Return the [x, y] coordinate for the center point of the cell that contains the specified text.  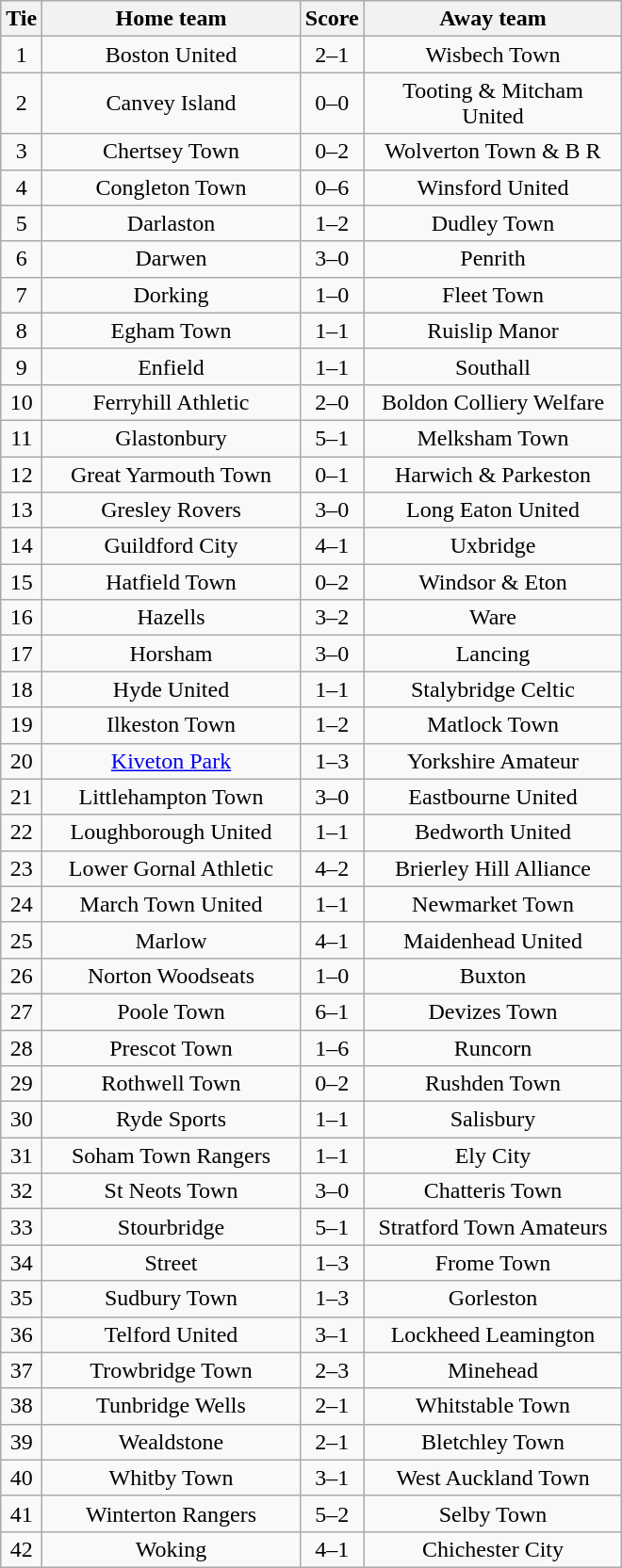
9 [22, 366]
Maidenhead United [493, 940]
Newmarket Town [493, 904]
Gresley Rovers [172, 510]
Brierley Hill Alliance [493, 868]
Ilkeston Town [172, 725]
39 [22, 1442]
Southall [493, 366]
7 [22, 295]
0–6 [332, 187]
Prescot Town [172, 1048]
Soham Town Rangers [172, 1156]
Buxton [493, 976]
16 [22, 618]
Stalybridge Celtic [493, 689]
Ely City [493, 1156]
Darwen [172, 259]
Whitstable Town [493, 1406]
Bletchley Town [493, 1442]
29 [22, 1084]
2 [22, 104]
Hatfield Town [172, 582]
Wolverton Town & B R [493, 152]
Lockheed Leamington [493, 1334]
Matlock Town [493, 725]
Fleet Town [493, 295]
Dudley Town [493, 223]
28 [22, 1048]
Devizes Town [493, 1011]
0–1 [332, 474]
Lancing [493, 654]
Poole Town [172, 1011]
Score [332, 19]
Street [172, 1263]
37 [22, 1370]
4–2 [332, 868]
Chertsey Town [172, 152]
2–0 [332, 402]
Dorking [172, 295]
Stratford Town Amateurs [493, 1227]
Away team [493, 19]
Sudbury Town [172, 1299]
Ruislip Manor [493, 331]
Salisbury [493, 1120]
34 [22, 1263]
Enfield [172, 366]
13 [22, 510]
Great Yarmouth Town [172, 474]
Rushden Town [493, 1084]
Marlow [172, 940]
Ryde Sports [172, 1120]
18 [22, 689]
8 [22, 331]
Guildford City [172, 546]
Runcorn [493, 1048]
Whitby Town [172, 1478]
6–1 [332, 1011]
38 [22, 1406]
Glastonbury [172, 438]
1–6 [332, 1048]
42 [22, 1549]
Ferryhill Athletic [172, 402]
21 [22, 797]
Littlehampton Town [172, 797]
Harwich & Parkeston [493, 474]
0–0 [332, 104]
10 [22, 402]
Tunbridge Wells [172, 1406]
Wealdstone [172, 1442]
Horsham [172, 654]
March Town United [172, 904]
Stourbridge [172, 1227]
40 [22, 1478]
3 [22, 152]
14 [22, 546]
22 [22, 832]
Boldon Colliery Welfare [493, 402]
Windsor & Eton [493, 582]
Woking [172, 1549]
St Neots Town [172, 1191]
Penrith [493, 259]
5 [22, 223]
Kiveton Park [172, 761]
Winsford United [493, 187]
Long Eaton United [493, 510]
Hazells [172, 618]
17 [22, 654]
19 [22, 725]
Tooting & Mitcham United [493, 104]
Rothwell Town [172, 1084]
24 [22, 904]
3–2 [332, 618]
Yorkshire Amateur [493, 761]
1 [22, 55]
2–3 [332, 1370]
30 [22, 1120]
West Auckland Town [493, 1478]
Norton Woodseats [172, 976]
32 [22, 1191]
Darlaston [172, 223]
Selby Town [493, 1513]
Boston United [172, 55]
11 [22, 438]
Egham Town [172, 331]
Eastbourne United [493, 797]
Congleton Town [172, 187]
12 [22, 474]
35 [22, 1299]
Chatteris Town [493, 1191]
23 [22, 868]
Hyde United [172, 689]
41 [22, 1513]
26 [22, 976]
Lower Gornal Athletic [172, 868]
31 [22, 1156]
Minehead [493, 1370]
Home team [172, 19]
Telford United [172, 1334]
Loughborough United [172, 832]
6 [22, 259]
15 [22, 582]
33 [22, 1227]
Melksham Town [493, 438]
Winterton Rangers [172, 1513]
Wisbech Town [493, 55]
Tie [22, 19]
Chichester City [493, 1549]
Ware [493, 618]
5–2 [332, 1513]
Canvey Island [172, 104]
Bedworth United [493, 832]
Trowbridge Town [172, 1370]
36 [22, 1334]
4 [22, 187]
Uxbridge [493, 546]
Frome Town [493, 1263]
27 [22, 1011]
Gorleston [493, 1299]
20 [22, 761]
25 [22, 940]
